Return [x, y] of the center of cell containing provided text 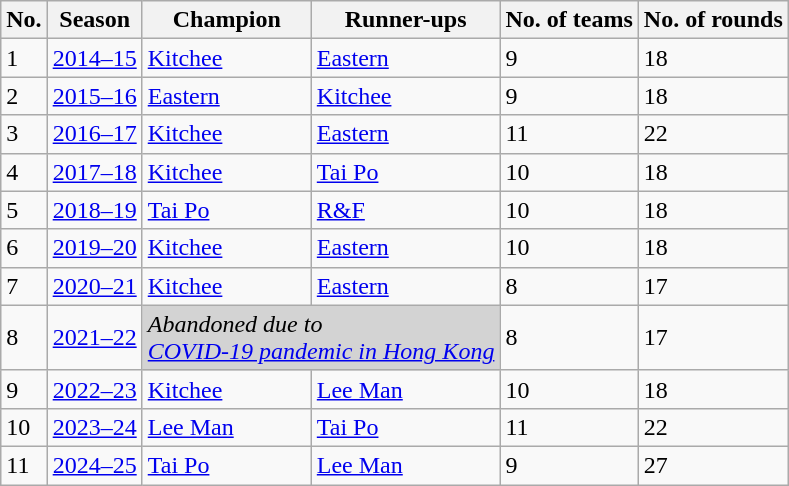
Abandoned due toCOVID-19 pandemic in Hong Kong [321, 338]
2022–23 [94, 389]
Champion [226, 20]
2018–19 [94, 210]
2 [24, 96]
2017–18 [94, 172]
Season [94, 20]
4 [24, 172]
R&F [406, 210]
2019–20 [94, 248]
2020–21 [94, 286]
2024–25 [94, 465]
No. [24, 20]
5 [24, 210]
2014–15 [94, 58]
2016–17 [94, 134]
No. of teams [569, 20]
Runner-ups [406, 20]
1 [24, 58]
2021–22 [94, 338]
2015–16 [94, 96]
No. of rounds [713, 20]
7 [24, 286]
3 [24, 134]
27 [713, 465]
6 [24, 248]
2023–24 [94, 427]
